Detect which cell encompasses the target text, then output its [X, Y] center coordinate. 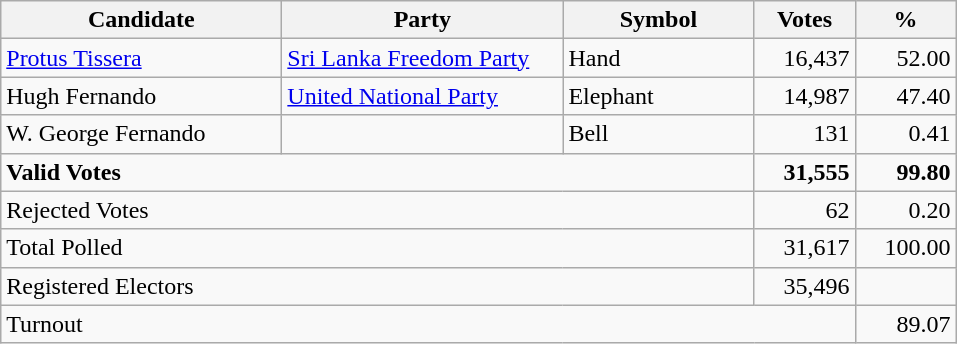
99.80 [906, 172]
United National Party [422, 96]
16,437 [804, 58]
89.07 [906, 324]
131 [804, 134]
62 [804, 210]
0.41 [906, 134]
35,496 [804, 286]
Symbol [658, 20]
Elephant [658, 96]
Registered Electors [378, 286]
Votes [804, 20]
% [906, 20]
31,555 [804, 172]
Hugh Fernando [142, 96]
Turnout [428, 324]
Hand [658, 58]
100.00 [906, 248]
0.20 [906, 210]
Protus Tissera [142, 58]
52.00 [906, 58]
Total Polled [378, 248]
Sri Lanka Freedom Party [422, 58]
Valid Votes [378, 172]
Party [422, 20]
Bell [658, 134]
Rejected Votes [378, 210]
W. George Fernando [142, 134]
14,987 [804, 96]
47.40 [906, 96]
31,617 [804, 248]
Candidate [142, 20]
